Return the [X, Y] coordinate for the center point of the cell that contains the specified text.  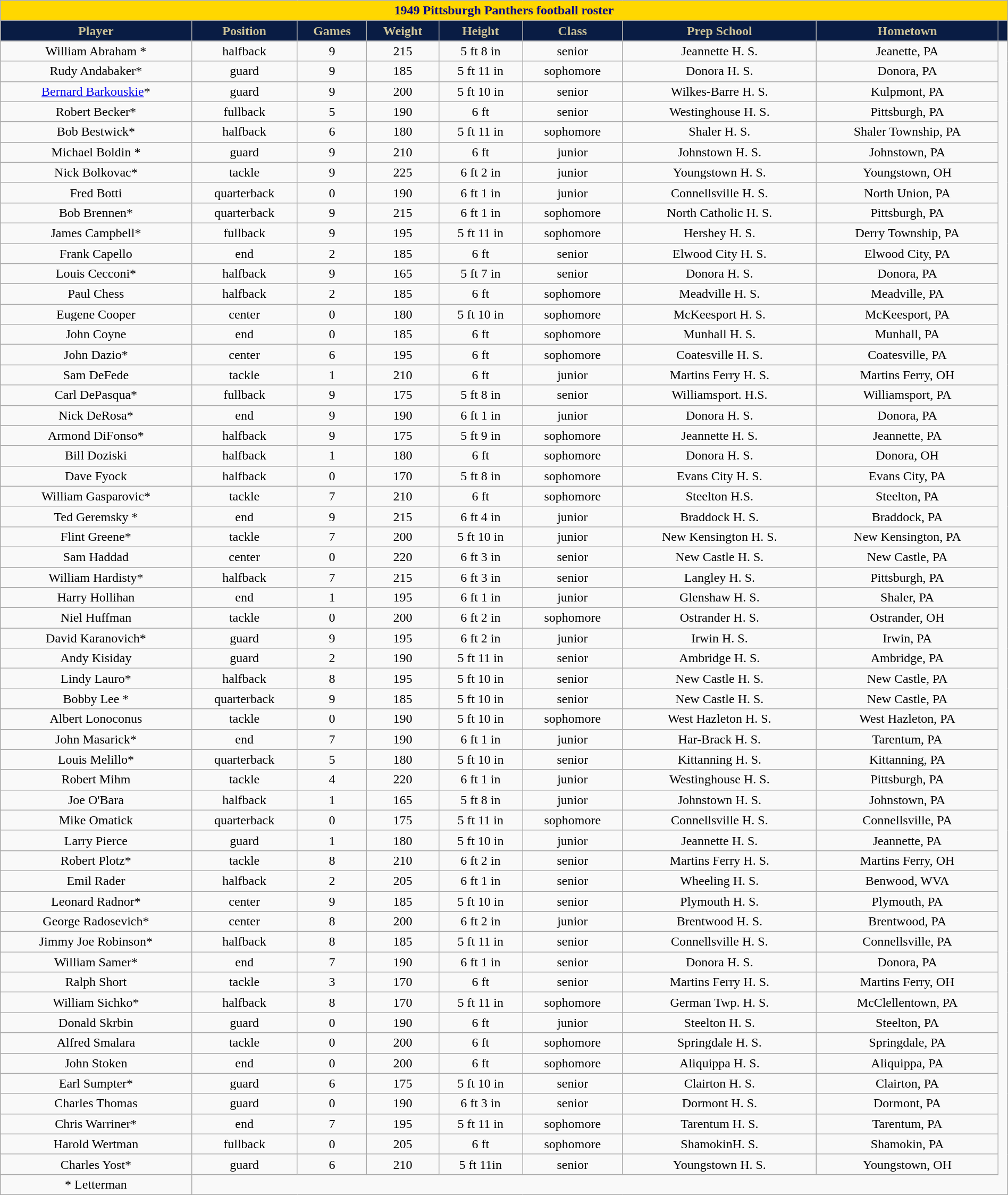
3 [332, 982]
James Campbell* [96, 233]
Wilkes-Barre H. S. [720, 91]
Class [573, 31]
John Stoken [96, 1063]
Armond DiFonso* [96, 436]
Nick Bolkovac* [96, 172]
Munhall, PA [908, 335]
5 ft 7 in [481, 274]
Evans City, PA [908, 476]
Shamokin, PA [908, 1144]
6 ft 4 in [481, 516]
Louis Cecconi* [96, 274]
Michael Boldin * [96, 152]
Ambridge, PA [908, 658]
New Kensington, PA [908, 537]
Louis Melillo* [96, 759]
Kittanning, PA [908, 759]
Albert Lonoconus [96, 719]
Bob Bestwick* [96, 132]
Earl Sumpter* [96, 1083]
Kittanning H. S. [720, 759]
225 [403, 172]
West Hazleton H. S. [720, 719]
Andy Kisiday [96, 658]
Emil Rader [96, 881]
Aliquippa, PA [908, 1063]
Alfred Smalara [96, 1043]
Robert Becker* [96, 112]
Brentwood, PA [908, 922]
Elwood City H. S. [720, 254]
William Abraham * [96, 51]
Donald Skrbin [96, 1023]
George Radosevich* [96, 922]
Position [245, 31]
Joe O'Bara [96, 800]
Donora, OH [908, 456]
Niel Huffman [96, 618]
Bob Brennen* [96, 213]
Braddock H. S. [720, 516]
Sam DeFede [96, 375]
Hershey H. S. [720, 233]
Elwood City, PA [908, 254]
Aliquippa H. S. [720, 1063]
Clairton, PA [908, 1083]
Larry Pierce [96, 840]
New Kensington H. S. [720, 537]
Kulpmont, PA [908, 91]
Prep School [720, 31]
Munhall H. S. [720, 335]
Ostrander H. S. [720, 618]
Eugene Cooper [96, 314]
McKeesport, PA [908, 314]
John Dazio* [96, 355]
Height [481, 31]
Steelton H. S. [720, 1023]
5 ft 11in [481, 1164]
Clairton H. S. [720, 1083]
Games [332, 31]
Ted Geremsky * [96, 516]
Dormont H. S. [720, 1104]
Derry Township, PA [908, 233]
Weight [403, 31]
Fred Botti [96, 193]
Ostrander, OH [908, 618]
Leonard Radnor* [96, 901]
William Hardisty* [96, 577]
Brentwood H. S. [720, 922]
John Coyne [96, 335]
4 [332, 780]
Bernard Barkouskie* [96, 91]
Williamsport, PA [908, 395]
Flint Greene* [96, 537]
Jeanette, PA [908, 51]
Charles Yost* [96, 1164]
Robert Plotz* [96, 860]
Frank Capello [96, 254]
Sam Haddad [96, 557]
5 ft 9 in [481, 436]
North Union, PA [908, 193]
* Letterman [96, 1184]
McKeesport H. S. [720, 314]
Robert Mihm [96, 780]
William Gasparovic* [96, 496]
Harry Hollihan [96, 598]
John Masarick* [96, 739]
Shaler, PA [908, 598]
Shaler H. S. [720, 132]
Langley H. S. [720, 577]
ShamokinH. S. [720, 1144]
Hometown [908, 31]
Paul Chess [96, 294]
Wheeling H. S. [720, 881]
Benwood, WVA [908, 881]
Chris Warriner* [96, 1124]
Coatesville H. S. [720, 355]
Steelton H.S. [720, 496]
Bobby Lee * [96, 699]
Ambridge H. S. [720, 658]
Dormont, PA [908, 1104]
Braddock, PA [908, 516]
Williamsport. H.S. [720, 395]
West Hazleton, PA [908, 719]
Meadville H. S. [720, 294]
Coatesville, PA [908, 355]
Glenshaw H. S. [720, 598]
Irwin, PA [908, 638]
German Twp. H. S. [720, 1002]
William Sichko* [96, 1002]
Ralph Short [96, 982]
Springdale, PA [908, 1043]
Dave Fyock [96, 476]
Bill Doziski [96, 456]
Carl DePasqua* [96, 395]
Har-Brack H. S. [720, 739]
Shaler Township, PA [908, 132]
Springdale H. S. [720, 1043]
North Catholic H. S. [720, 213]
1949 Pittsburgh Panthers football roster [504, 11]
Mike Omatick [96, 820]
Meadville, PA [908, 294]
Plymouth, PA [908, 901]
Charles Thomas [96, 1104]
Harold Wertman [96, 1144]
Jimmy Joe Robinson* [96, 942]
Tarentum H. S. [720, 1124]
Evans City H. S. [720, 476]
Nick DeRosa* [96, 415]
Lindy Lauro* [96, 679]
Irwin H. S. [720, 638]
McClellentown, PA [908, 1002]
William Samer* [96, 962]
Player [96, 31]
Plymouth H. S. [720, 901]
David Karanovich* [96, 638]
Rudy Andabaker* [96, 71]
